From the cell containing the given text, extract its center point as [x, y] coordinate. 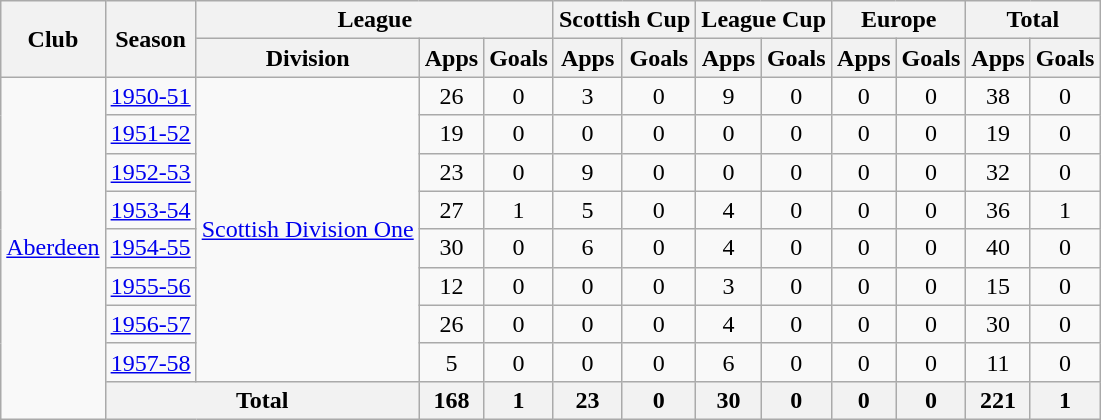
11 [998, 362]
1953-54 [150, 210]
Aberdeen [53, 248]
36 [998, 210]
1956-57 [150, 324]
40 [998, 248]
15 [998, 286]
27 [451, 210]
Scottish Division One [308, 229]
Club [53, 39]
221 [998, 400]
1952-53 [150, 172]
1955-56 [150, 286]
32 [998, 172]
1951-52 [150, 134]
168 [451, 400]
12 [451, 286]
League [374, 20]
1954-55 [150, 248]
1957-58 [150, 362]
38 [998, 96]
Scottish Cup [624, 20]
Division [308, 58]
1950-51 [150, 96]
Europe [899, 20]
League Cup [764, 20]
Season [150, 39]
